For the text-containing cell, return its midpoint in [X, Y] coordinate format. 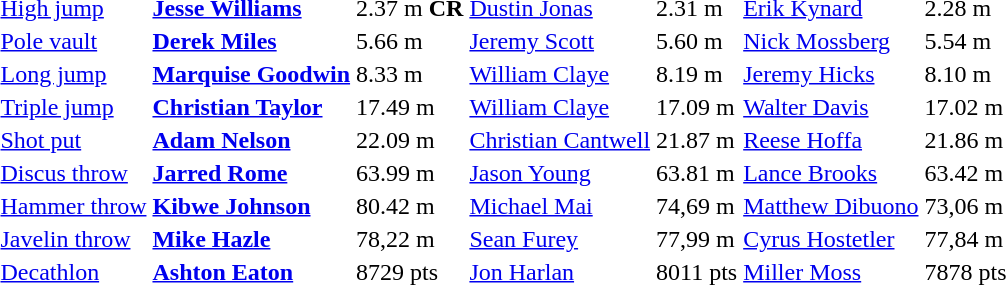
80.42 m [410, 206]
Matthew Dibuono [831, 206]
17.49 m [410, 107]
Walter Davis [831, 107]
Christian Taylor [252, 107]
Adam Nelson [252, 140]
5.66 m [410, 41]
63.99 m [410, 173]
78,22 m [410, 239]
77,99 m [697, 239]
Lance Brooks [831, 173]
74,69 m [697, 206]
Mike Hazle [252, 239]
Sean Furey [560, 239]
5.60 m [697, 41]
8.19 m [697, 74]
17.09 m [697, 107]
8.33 m [410, 74]
21.87 m [697, 140]
Cyrus Hostetler [831, 239]
Reese Hoffa [831, 140]
Jason Young [560, 173]
22.09 m [410, 140]
Derek Miles [252, 41]
Kibwe Johnson [252, 206]
Jeremy Hicks [831, 74]
Marquise Goodwin [252, 74]
Michael Mai [560, 206]
Jeremy Scott [560, 41]
Christian Cantwell [560, 140]
Jarred Rome [252, 173]
Nick Mossberg [831, 41]
63.81 m [697, 173]
